Determine the [X, Y] coordinate at the center of the cell enclosing the given text.  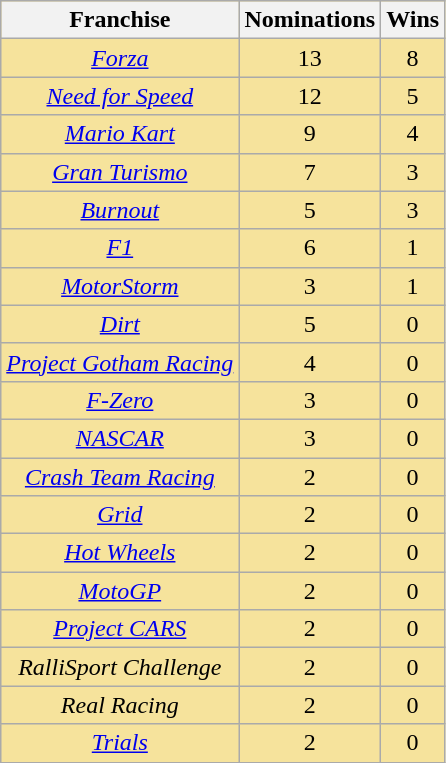
MotoGP [120, 591]
Forza [120, 58]
RalliSport Challenge [120, 667]
Burnout [120, 210]
MotorStorm [120, 286]
Trials [120, 743]
Real Racing [120, 705]
Dirt [120, 324]
NASCAR [120, 438]
Franchise [120, 20]
Grid [120, 515]
F-Zero [120, 400]
6 [310, 248]
7 [310, 172]
Hot Wheels [120, 553]
Project CARS [120, 629]
Need for Speed [120, 96]
F1 [120, 248]
9 [310, 134]
Project Gotham Racing [120, 362]
Gran Turismo [120, 172]
Mario Kart [120, 134]
13 [310, 58]
Crash Team Racing [120, 477]
Nominations [310, 20]
12 [310, 96]
8 [413, 58]
Wins [413, 20]
